Find where the given text appears and provide that cell's center as [x, y] coordinate. 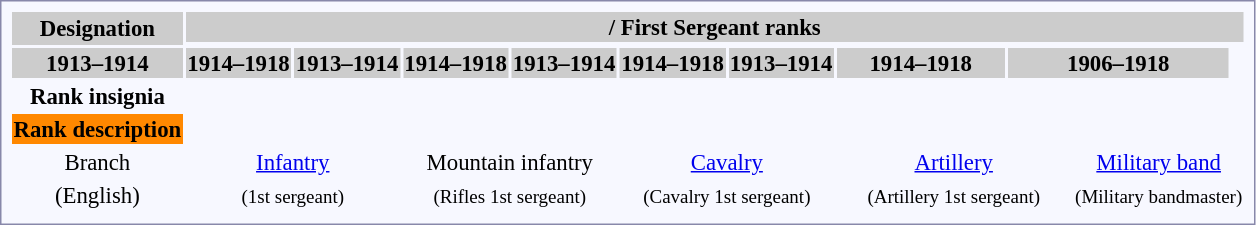
Infantry [293, 162]
Cavalry [727, 162]
1906–1918 [1118, 63]
Rank description [98, 129]
Artillery [954, 162]
Mountain infantry [510, 162]
(English) [98, 195]
Rank insignia [98, 96]
(Rifles 1st sergeant) [510, 195]
Military band [1159, 162]
Branch [98, 162]
(Military bandmaster) [1159, 195]
(Artillery 1st sergeant) [954, 195]
/ First Sergeant ranks [715, 27]
(Cavalry 1st sergeant) [727, 195]
(1st sergeant) [293, 195]
Designation [98, 28]
